Detect which cell encompasses the target text, then output its [X, Y] center coordinate. 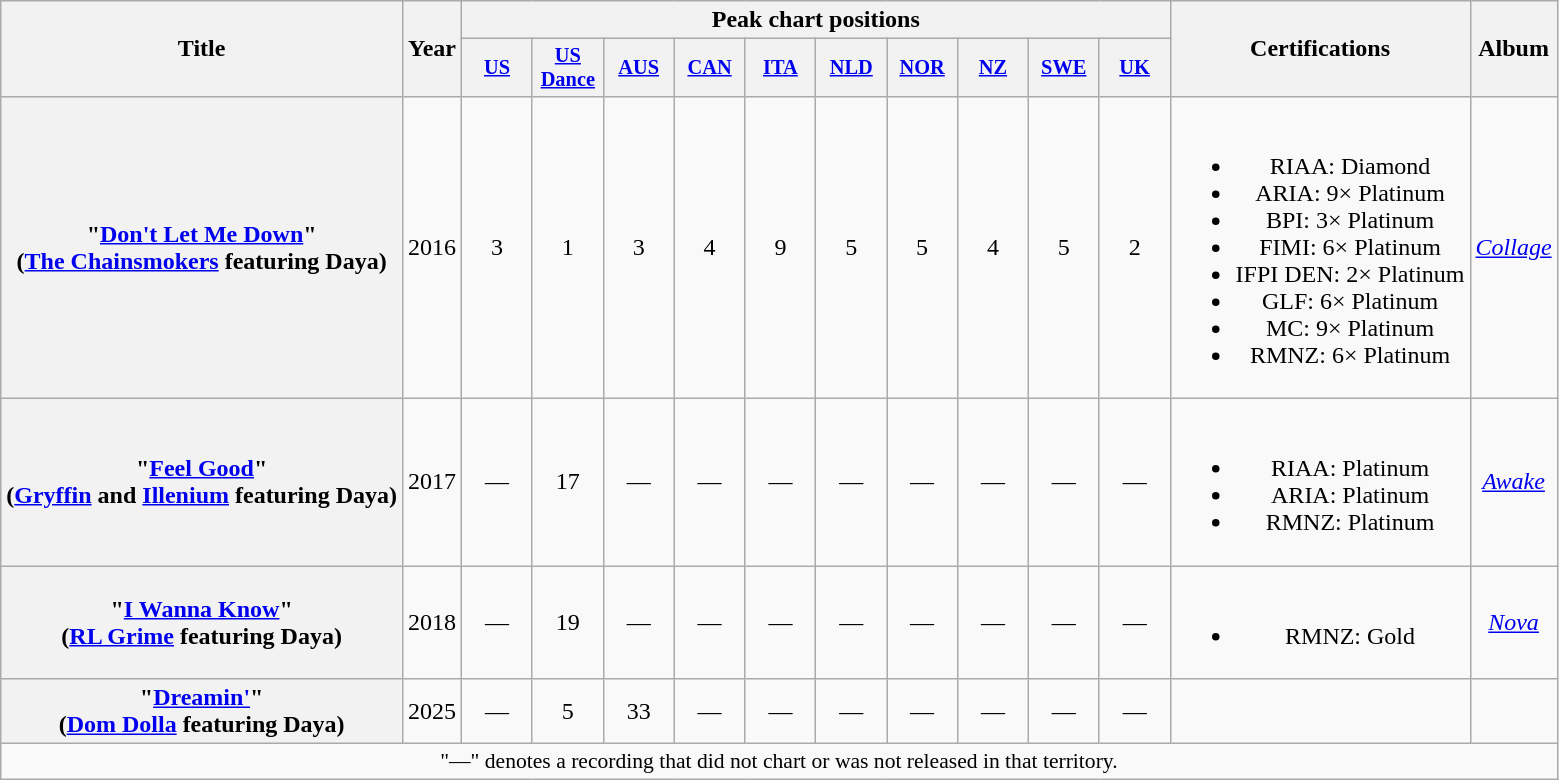
"—" denotes a recording that did not chart or was not released in that territory. [779, 762]
AUS [638, 68]
Certifications [1320, 49]
Year [432, 49]
UK [1134, 68]
NOR [922, 68]
CAN [710, 68]
2016 [432, 247]
17 [568, 482]
Awake [1514, 482]
ITA [780, 68]
NLD [852, 68]
33 [638, 712]
"Feel Good"(Gryffin and Illenium featuring Daya) [202, 482]
"Dreamin'"(Dom Dolla featuring Daya) [202, 712]
RIAA: PlatinumARIA: PlatinumRMNZ: Platinum [1320, 482]
US [498, 68]
Album [1514, 49]
Collage [1514, 247]
2018 [432, 622]
Nova [1514, 622]
"I Wanna Know"(RL Grime featuring Daya) [202, 622]
NZ [994, 68]
USDance [568, 68]
1 [568, 247]
19 [568, 622]
"Don't Let Me Down"(The Chainsmokers featuring Daya) [202, 247]
2025 [432, 712]
SWE [1064, 68]
Peak chart positions [816, 20]
9 [780, 247]
2 [1134, 247]
2017 [432, 482]
RIAA: DiamondARIA: 9× PlatinumBPI: 3× PlatinumFIMI: 6× PlatinumIFPI DEN: 2× PlatinumGLF: 6× PlatinumMC: 9× PlatinumRMNZ: 6× Platinum [1320, 247]
Title [202, 49]
RMNZ: Gold [1320, 622]
